Capture the cell that displays the provided text and extract its [X, Y] central coordinate. 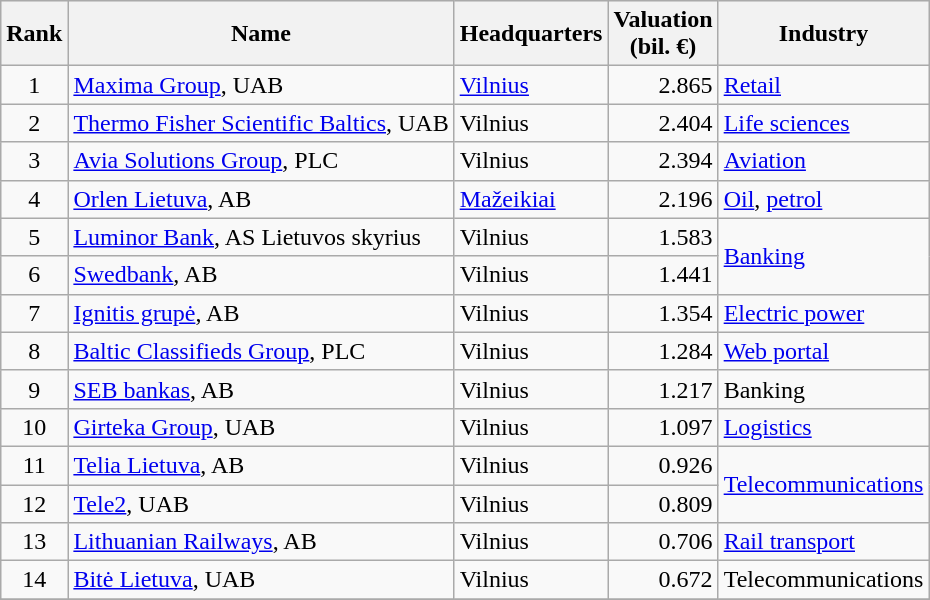
SEB bankas, AB [261, 389]
Headquarters [531, 34]
0.926 [663, 465]
Swedbank, AB [261, 275]
10 [34, 427]
4 [34, 199]
2.865 [663, 85]
Orlen Lietuva, AB [261, 199]
2.196 [663, 199]
13 [34, 542]
2.394 [663, 161]
2 [34, 123]
Bitė Lietuva, UAB [261, 580]
Web portal [824, 351]
5 [34, 237]
Maxima Group, UAB [261, 85]
0.706 [663, 542]
Baltic Classifieds Group, PLC [261, 351]
Lithuanian Railways, AB [261, 542]
1 [34, 85]
Name [261, 34]
1.583 [663, 237]
0.809 [663, 503]
Life sciences [824, 123]
Oil, petrol [824, 199]
Mažeikiai [531, 199]
Rail transport [824, 542]
Rank [34, 34]
Industry [824, 34]
12 [34, 503]
8 [34, 351]
Tele2, UAB [261, 503]
7 [34, 313]
Avia Solutions Group, PLC [261, 161]
Valuation(bil. €) [663, 34]
1.354 [663, 313]
Telia Lietuva, AB [261, 465]
3 [34, 161]
1.097 [663, 427]
Thermo Fisher Scientific Baltics, UAB [261, 123]
Luminor Bank, AS Lietuvos skyrius [261, 237]
9 [34, 389]
1.441 [663, 275]
2.404 [663, 123]
1.284 [663, 351]
1.217 [663, 389]
Retail [824, 85]
6 [34, 275]
Logistics [824, 427]
Aviation [824, 161]
0.672 [663, 580]
Electric power [824, 313]
Girteka Group, UAB [261, 427]
11 [34, 465]
Ignitis grupė, AB [261, 313]
14 [34, 580]
